Pinpoint the cell where the given text exists, returning its (x, y) midpoint coordinate. 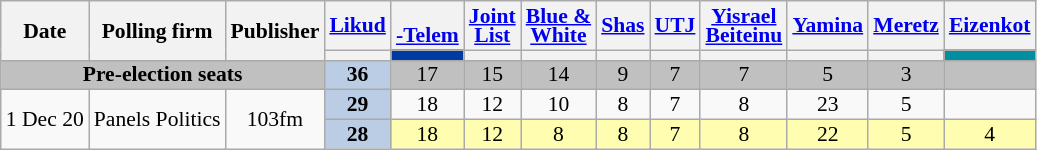
9 (622, 75)
Yamina (828, 26)
28 (358, 135)
23 (828, 105)
Publisher (274, 30)
Pre-election seats (163, 75)
Polling firm (158, 30)
Blue &White (558, 26)
Shas (622, 26)
22 (828, 135)
36 (358, 75)
29 (358, 105)
4 (990, 135)
YisraelBeiteinu (744, 26)
Meretz (906, 26)
10 (558, 105)
15 (492, 75)
Date (45, 30)
JointList (492, 26)
-Telem (428, 26)
UTJ (676, 26)
14 (558, 75)
17 (428, 75)
103fm (274, 120)
1 Dec 20 (45, 120)
Eizenkot (990, 26)
3 (906, 75)
Panels Politics (158, 120)
Likud (358, 26)
